Return the (X, Y) coordinate for the center point of the cell that contains the specified text.  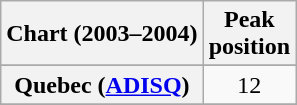
Chart (2003–2004) (102, 34)
Quebec (ADISQ) (102, 85)
12 (249, 85)
Peakposition (249, 34)
